Provide the (x, y) coordinate of the cell's center where the given text is located.  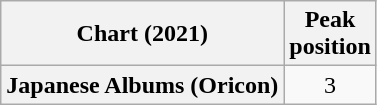
3 (330, 85)
Chart (2021) (142, 34)
Japanese Albums (Oricon) (142, 85)
Peakposition (330, 34)
